Determine the [X, Y] coordinate at the center of the cell enclosing the given text.  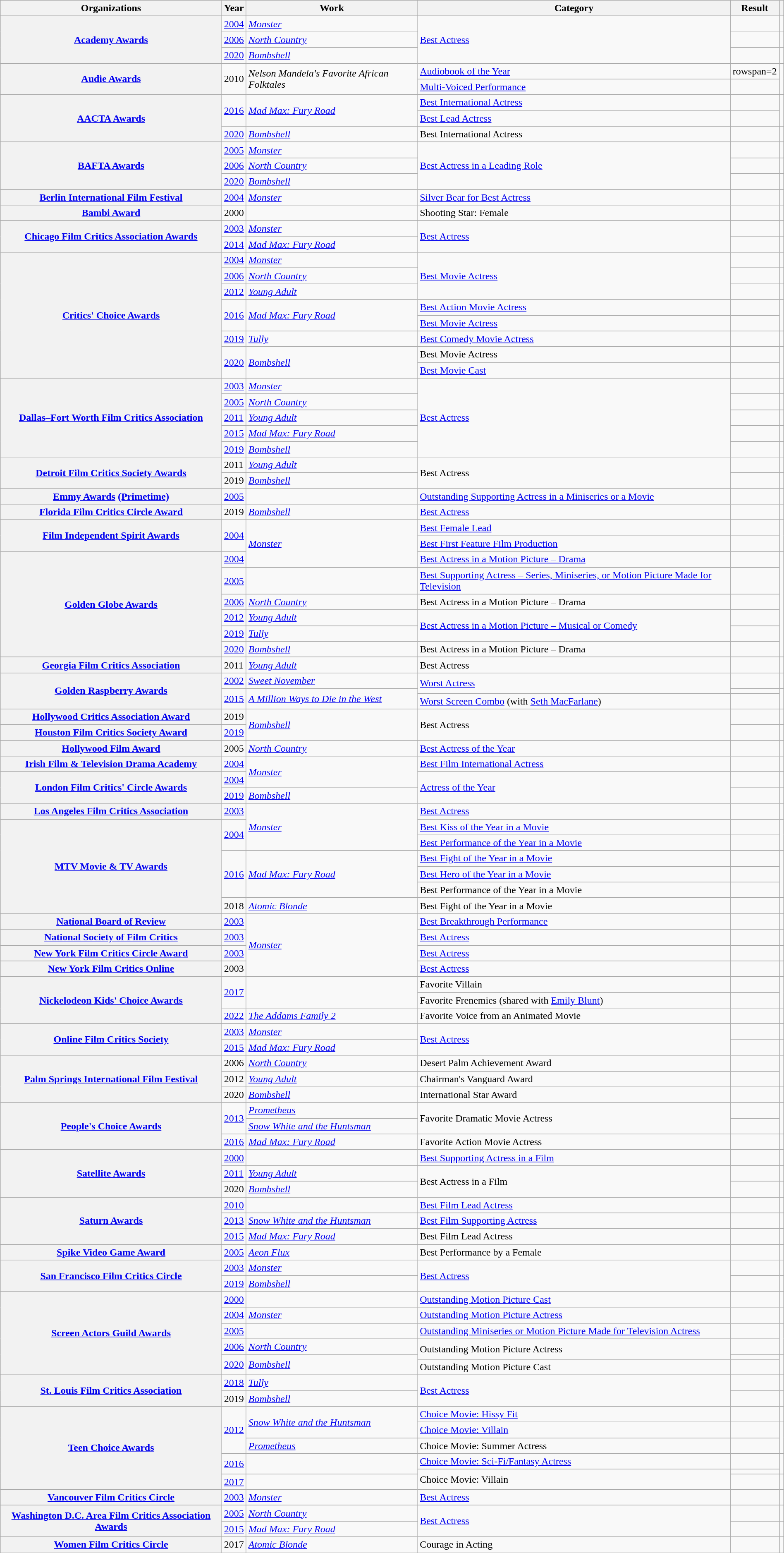
Best First Feature Film Production [574, 544]
Best Breakthrough Performance [574, 921]
Palm Springs International Film Festival [111, 1079]
A Million Ways to Die in the West [332, 698]
Best Female Lead [574, 528]
Best Actress in a Film [574, 1181]
National Board of Review [111, 921]
Dallas–Fort Worth Film Critics Association [111, 417]
Best Supporting Actress – Series, Miniseries, or Motion Picture Made for Television [574, 581]
Chicago Film Critics Association Awards [111, 237]
Year [234, 8]
Best Hero of the Year in a Movie [574, 874]
Satellite Awards [111, 1173]
Irish Film & Television Drama Academy [111, 764]
New York Film Critics Online [111, 969]
Best Film International Actress [574, 764]
Category [574, 8]
Best Actress in a Leading Role [574, 165]
Worst Actress [574, 683]
Washington D.C. Area Film Critics Association Awards [111, 1521]
The Addams Family 2 [332, 1016]
Houston Film Critics Society Award [111, 733]
Silver Bear for Best Actress [574, 197]
Aeon Flux [332, 1252]
Online Film Critics Society [111, 1040]
St. Louis Film Critics Association [111, 1390]
Nelson Mandela's Favorite African Folktales [332, 79]
Best Movie Cast [574, 370]
Worst Screen Combo (with Seth MacFarlane) [574, 701]
People's Choice Awards [111, 1126]
Florida Film Critics Circle Award [111, 512]
Hollywood Film Award [111, 748]
Saturn Awards [111, 1221]
Actress of the Year [574, 788]
Outstanding Supporting Actress in a Miniseries or a Movie [574, 496]
MTV Movie & TV Awards [111, 866]
2002 [234, 681]
Detroit Film Critics Society Awards [111, 473]
Critics' Choice Awards [111, 315]
Hollywood Critics Association Award [111, 717]
Los Angeles Film Critics Association [111, 811]
Best Lead Actress [574, 118]
Nickelodeon Kids' Choice Awards [111, 1000]
Favorite Villain [574, 985]
Women Film Critics Circle [111, 1545]
Vancouver Film Critics Circle [111, 1498]
International Star Award [574, 1095]
Result [755, 8]
Organizations [111, 8]
Berlin International Film Festival [111, 197]
Choice Movie: Sci-Fi/Fantasy Actress [574, 1462]
Best Film Supporting Actress [574, 1221]
BAFTA Awards [111, 165]
Golden Raspberry Awards [111, 691]
Favorite Action Movie Actress [574, 1142]
Film Independent Spirit Awards [111, 536]
Screen Actors Guild Awards [111, 1333]
Best Performance by a Female [574, 1252]
AACTA Awards [111, 118]
Golden Globe Awards [111, 604]
Best Kiss of the Year in a Movie [574, 827]
2022 [234, 1016]
rowspan=2 [755, 71]
Audie Awards [111, 79]
Sweet November [332, 681]
Best Comedy Movie Actress [574, 339]
2014 [234, 244]
National Society of Film Critics [111, 937]
London Film Critics' Circle Awards [111, 788]
New York Film Critics Circle Award [111, 953]
Work [332, 8]
Choice Movie: Hissy Fit [574, 1414]
Georgia Film Critics Association [111, 665]
Best Actress in a Motion Picture – Musical or Comedy [574, 626]
Choice Movie: Summer Actress [574, 1446]
Multi-Voiced Performance [574, 87]
Favorite Frenemies (shared with Emily Blunt) [574, 1000]
San Francisco Film Critics Circle [111, 1276]
Best Action Movie Actress [574, 307]
Emmy Awards (Primetime) [111, 496]
Best Supporting Actress in a Film [574, 1158]
Spike Video Game Award [111, 1252]
Outstanding Miniseries or Motion Picture Made for Television Actress [574, 1331]
Favorite Dramatic Movie Actress [574, 1118]
Desert Palm Achievement Award [574, 1063]
Best Actress of the Year [574, 748]
Bambi Award [111, 213]
Chairman's Vanguard Award [574, 1079]
Audiobook of the Year [574, 71]
Shooting Star: Female [574, 213]
Courage in Acting [574, 1545]
Favorite Voice from an Animated Movie [574, 1016]
Academy Awards [111, 40]
Teen Choice Awards [111, 1448]
